Return [x, y] of the center of cell containing provided text 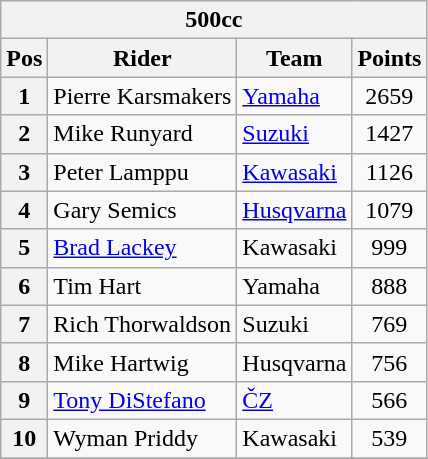
Pierre Karsmakers [142, 96]
Wyman Priddy [142, 438]
Tim Hart [142, 286]
5 [24, 248]
Mike Hartwig [142, 362]
Rich Thorwaldson [142, 324]
8 [24, 362]
6 [24, 286]
ČZ [294, 400]
756 [390, 362]
1427 [390, 134]
10 [24, 438]
Points [390, 58]
Team [294, 58]
Mike Runyard [142, 134]
500cc [214, 20]
Rider [142, 58]
2 [24, 134]
1 [24, 96]
9 [24, 400]
3 [24, 172]
1126 [390, 172]
Pos [24, 58]
Gary Semics [142, 210]
4 [24, 210]
539 [390, 438]
Brad Lackey [142, 248]
2659 [390, 96]
999 [390, 248]
888 [390, 286]
769 [390, 324]
Tony DiStefano [142, 400]
566 [390, 400]
7 [24, 324]
1079 [390, 210]
Peter Lamppu [142, 172]
